Return the (x, y) coordinate for the center point of the cell that contains the specified text.  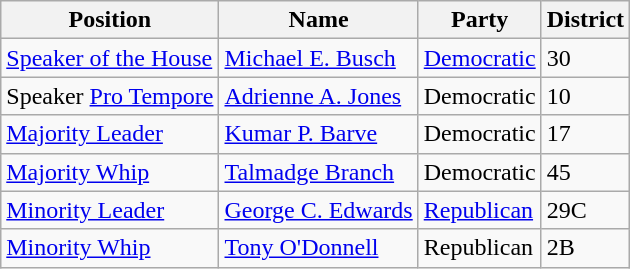
30 (585, 58)
2B (585, 248)
Minority Leader (110, 210)
Talmadge Branch (318, 172)
George C. Edwards (318, 210)
Position (110, 20)
Adrienne A. Jones (318, 96)
Michael E. Busch (318, 58)
Kumar P. Barve (318, 134)
29C (585, 210)
Party (480, 20)
Name (318, 20)
Minority Whip (110, 248)
Speaker Pro Tempore (110, 96)
Majority Leader (110, 134)
17 (585, 134)
45 (585, 172)
Majority Whip (110, 172)
Speaker of the House (110, 58)
10 (585, 96)
Tony O'Donnell (318, 248)
District (585, 20)
